Provide the (x, y) coordinate of the cell's center where the given text is located.  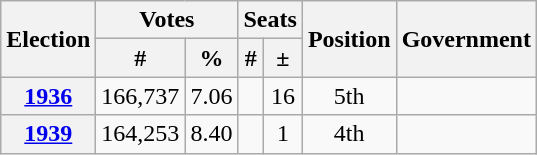
Seats (270, 20)
164,253 (140, 134)
16 (282, 96)
± (282, 58)
166,737 (140, 96)
1936 (48, 96)
1939 (48, 134)
Government (466, 39)
1 (282, 134)
Position (349, 39)
Election (48, 39)
Votes (167, 20)
4th (349, 134)
7.06 (212, 96)
8.40 (212, 134)
5th (349, 96)
% (212, 58)
